Find where the given text appears and provide that cell's center as (X, Y) coordinate. 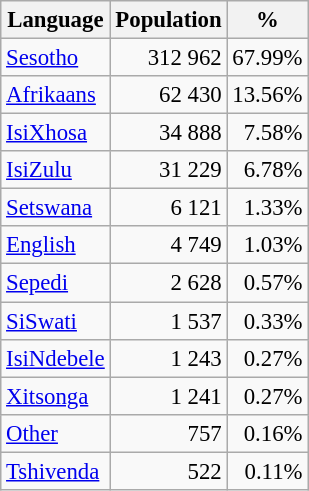
13.56% (268, 95)
312 962 (168, 58)
0.11% (268, 471)
Afrikaans (56, 95)
0.16% (268, 433)
522 (168, 471)
4 749 (168, 245)
757 (168, 433)
6.78% (268, 170)
% (268, 20)
1.33% (268, 208)
Xitsonga (56, 396)
7.58% (268, 133)
Tshivenda (56, 471)
Population (168, 20)
1 537 (168, 321)
IsiNdebele (56, 358)
1 243 (168, 358)
English (56, 245)
IsiXhosa (56, 133)
67.99% (268, 58)
2 628 (168, 283)
31 229 (168, 170)
IsiZulu (56, 170)
62 430 (168, 95)
SiSwati (56, 321)
Language (56, 20)
Setswana (56, 208)
Other (56, 433)
6 121 (168, 208)
1 241 (168, 396)
Sesotho (56, 58)
0.33% (268, 321)
Sepedi (56, 283)
34 888 (168, 133)
1.03% (268, 245)
0.57% (268, 283)
